From the cell containing the given text, extract its center point as [X, Y] coordinate. 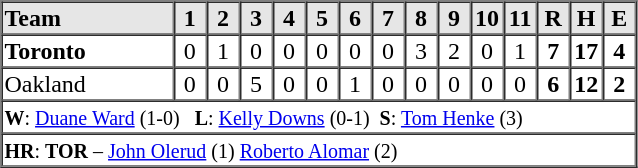
R [554, 18]
9 [454, 18]
Team [88, 18]
H [586, 18]
HR: TOR – John Olerud (1) Roberto Alomar (2) [319, 150]
Oakland [88, 84]
E [620, 18]
W: Duane Ward (1-0) L: Kelly Downs (0-1) S: Tom Henke (3) [319, 116]
Toronto [88, 50]
8 [422, 18]
12 [586, 84]
10 [488, 18]
17 [586, 50]
11 [520, 18]
